Capture the cell that displays the provided text and extract its (X, Y) central coordinate. 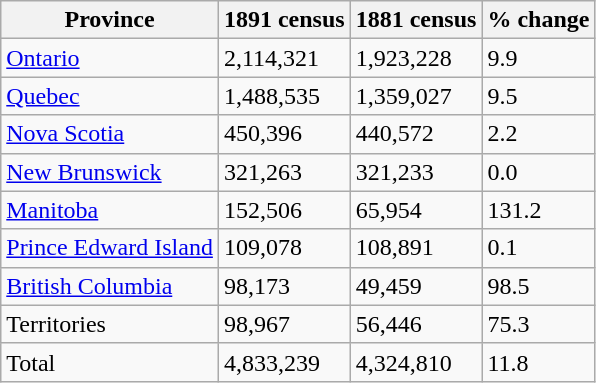
9.9 (538, 58)
109,078 (284, 248)
British Columbia (110, 286)
1881 census (416, 20)
321,233 (416, 172)
2.2 (538, 134)
4,833,239 (284, 362)
1,923,228 (416, 58)
152,506 (284, 210)
98,173 (284, 286)
0.1 (538, 248)
9.5 (538, 96)
Prince Edward Island (110, 248)
1,359,027 (416, 96)
11.8 (538, 362)
Province (110, 20)
108,891 (416, 248)
New Brunswick (110, 172)
% change (538, 20)
131.2 (538, 210)
Territories (110, 324)
440,572 (416, 134)
4,324,810 (416, 362)
1891 census (284, 20)
98,967 (284, 324)
1,488,535 (284, 96)
Quebec (110, 96)
75.3 (538, 324)
Nova Scotia (110, 134)
2,114,321 (284, 58)
49,459 (416, 286)
321,263 (284, 172)
450,396 (284, 134)
Total (110, 362)
56,446 (416, 324)
98.5 (538, 286)
65,954 (416, 210)
Manitoba (110, 210)
Ontario (110, 58)
0.0 (538, 172)
